Output the (X, Y) coordinate of the center of the cell containing the given text.  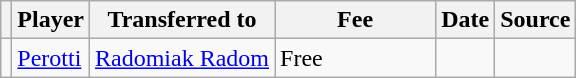
Free (356, 58)
Player (51, 20)
Radomiak Radom (182, 58)
Perotti (51, 58)
Fee (356, 20)
Date (466, 20)
Transferred to (182, 20)
Source (536, 20)
